Identify which cell holds the provided text, then report its (X, Y) central coordinate. 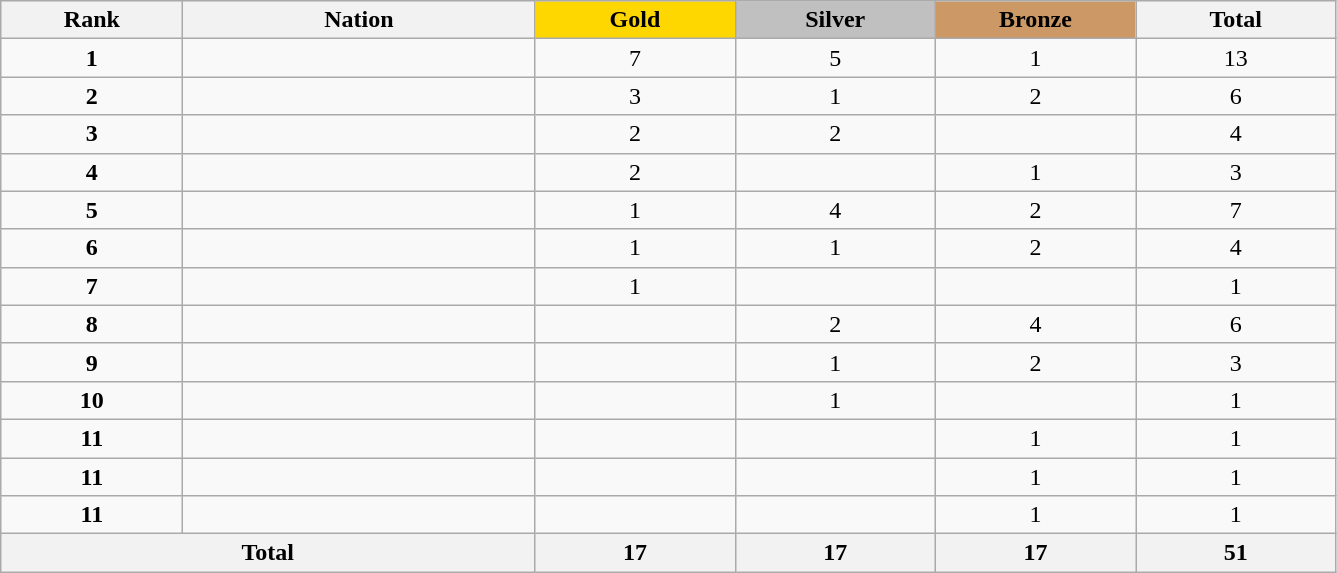
Nation (359, 20)
8 (92, 324)
51 (1236, 553)
13 (1236, 58)
10 (92, 400)
Bronze (1035, 20)
Silver (835, 20)
Rank (92, 20)
9 (92, 362)
Gold (635, 20)
